Extract the [x, y] coordinate from the center of the cell holding the provided text.  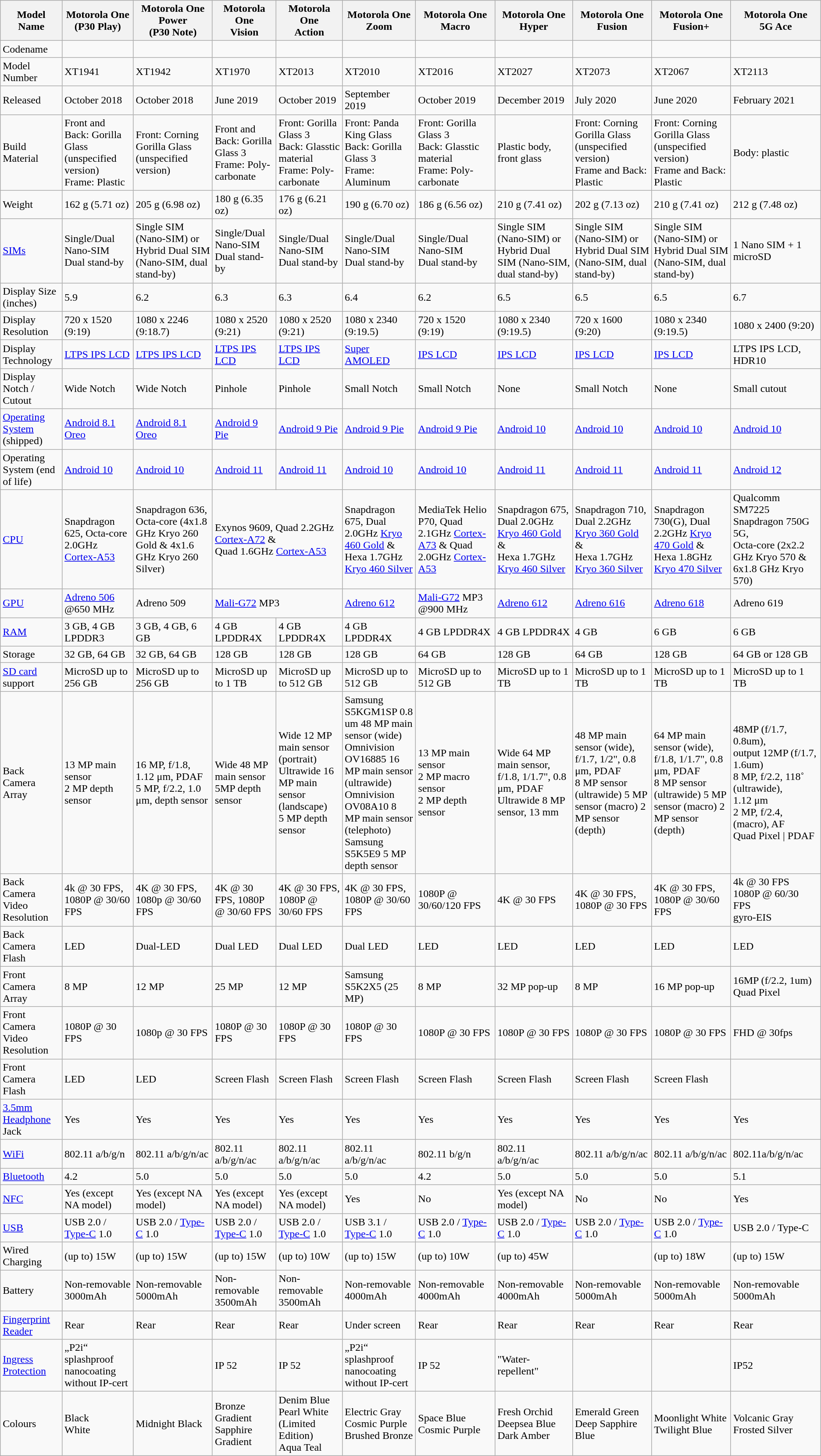
Motorola OneMacro [455, 21]
Samsung S5K2X5 (25 MP) [379, 986]
1080P @ 30/60/120 FPS [455, 900]
Super AMOLED [379, 354]
Emerald GreenDeep Sapphire Blue [612, 1424]
Body: plastic [775, 153]
(up to) 45W [534, 1257]
NFC [32, 1199]
FHD @ 30fps [775, 1033]
Operating System (end of life) [32, 469]
3 GB, 4 GB LPDDR3 [97, 632]
48 MP main sensor (wide), f/1.7, 1/2", 0.8 μm, PDAF8 MP sensor (ultrawide) 5 MP sensor (macro) 2 MP sensor (depth) [612, 783]
Weight [32, 204]
48MP (f/1.7, 0.8um),output 12MP (f/1.7, 1.6um)8 MP, f/2.2, 118˚ (ultrawide), 1.12 μm2 MP, f/2.4, (macro), AFQuad Pixel | PDAF [775, 783]
Battery [32, 1291]
64 MP main sensor (wide), f/1.8, 1/1.7", 0.8 μm, PDAF8 MP sensor (ultrawide) 5 MP sensor (macro) 2 MP sensor (depth) [691, 783]
Adreno 619 [775, 603]
Mali-G72 MP3 @900 MHz [455, 603]
December 2019 [534, 100]
XT2073 [612, 72]
1080 x 2400 (9:20) [775, 325]
Front Camera Video Resolution [32, 1033]
802.11a/b/g/n/ac [775, 1154]
June 2020 [691, 100]
WiFi [32, 1154]
Display Size (inches) [32, 297]
"Water-repellent" [534, 1365]
XT2013 [310, 72]
Adreno 509 [173, 603]
5.1 [775, 1176]
4k @ 30 FPS, 1080P @ 30/60 FPS [97, 900]
USB 2.0 / Type-C [775, 1228]
Fresh OrchidDeepsea BlueDark Amber [534, 1424]
IP52 [775, 1365]
Adreno 618 [691, 603]
XT1970 [244, 72]
Adreno 616 [612, 603]
Bronze GradientSapphire Gradient [244, 1424]
205 g (6.98 oz) [173, 204]
RAM [32, 632]
July 2020 [612, 100]
Denim BluePearl White (Limited Edition)Aqua Teal [310, 1424]
Motorola OneAction [310, 21]
February 2021 [775, 100]
Space BlueCosmic Purple [455, 1424]
Moonlight WhiteTwilight Blue [691, 1424]
Ingress Protection [32, 1365]
XT2010 [379, 72]
CPU [32, 539]
Front and Back: Gorilla Glass (unspecified version)Frame: Plastic [97, 153]
Mali-G72 MP3 [277, 603]
Fingerprint Reader [32, 1325]
180 g (6.35 oz) [244, 204]
Motorola OneFusion+ [691, 21]
176 g (6.21 oz) [310, 204]
XT2016 [455, 72]
Adreno 506 @650 MHz [97, 603]
6.7 [775, 297]
Bluetooth [32, 1176]
Motorola OneHyper [534, 21]
Front: Corning Gorilla Glass (unspecified version) [173, 153]
Small cutout [775, 388]
720 x 1600 (9:20) [612, 325]
Wide 12 MP main sensor (portrait)Ultrawide 16 MP main sensor (landscape)5 MP depth sensor [310, 783]
25 MP [244, 986]
Exynos 9609, Quad 2.2GHz Cortex-A72 &Quad 1.6GHz Cortex-A53 [277, 539]
Display Notch / Cutout [32, 388]
Display Technology [32, 354]
Under screen [379, 1325]
XT1942 [173, 72]
16 MP, f/1.8, 1.12 μm, PDAF5 MP, f/2.2, 1.0 μm, depth sensor [173, 783]
Snapdragon 730(G), Dual 2.2GHz Kryo 470 Gold &Hexa 1.8GHz Kryo 470 Silver [691, 539]
Front: Panda King GlassBack: Gorilla Glass 3Frame: Aluminum [379, 153]
(up to) 18W [691, 1257]
Codename [32, 49]
4K @ 30 FPS, 1080p @ 30/60 FPS [173, 900]
32 MP pop-up [534, 986]
4k @ 30 FPS1080P @ 60/30 FPSgyro-EIS [775, 900]
4K @ 30 FPS [534, 900]
LTPS IPS LCD, HDR10 [775, 354]
SIMs [32, 251]
212 g (7.48 oz) [775, 204]
Front Camera Array [32, 986]
1080 x 2246 (9:18.7) [173, 325]
Motorola One(P30 Play) [97, 21]
Midnight Black [173, 1424]
XT1941 [97, 72]
16MP (f/2.2, 1um)Quad Pixel [775, 986]
802.11 a/b/g/n [97, 1154]
Display Resolution [32, 325]
Motorola One5G Ace [775, 21]
16 MP pop-up [691, 986]
Electric GrayCosmic PurpleBrushed Bronze [379, 1424]
Wired Charging [32, 1257]
Non-removable 3000mAh [97, 1291]
Snapdragon 625, Octa-core 2.0GHz Cortex-A53 [97, 539]
USB 3.1 / Type-C 1.0 [379, 1228]
Released [32, 100]
Wide 64 MP main sensor, f/1.8, 1/1.7", 0.8 μm, PDAFUltrawide 8 MP sensor, 13 mm [534, 783]
3.5mm Headphone Jack [32, 1119]
13 MP main sensor2 MP macro sensor2 MP depth sensor [455, 783]
1 Nano SIM + 1 microSD [775, 251]
4 GB [612, 632]
Volcanic GrayFrosted Silver [775, 1424]
XT2067 [691, 72]
Motorola OneVision [244, 21]
Wide 48 MP main sensor5MP depth sensor [244, 783]
13 MP main sensor2 MP depth sensor [97, 783]
BlackWhite [97, 1424]
202 g (7.13 oz) [612, 204]
Back Camera Flash [32, 946]
186 g (6.56 oz) [455, 204]
SD card support [32, 677]
Front Camera Flash [32, 1079]
XT2027 [534, 72]
Front and Back: Gorilla Glass 3Frame: Poly-carbonate [244, 153]
GPU [32, 603]
Back Camera Video Resolution [32, 900]
Android 12 [775, 469]
Snapdragon 710, Dual 2.2GHz Kryo 360 Gold &Hexa 1.7GHz Kryo 360 Silver [612, 539]
September 2019 [379, 100]
6.4 [379, 297]
64 GB or 128 GB [775, 655]
Dual-LED [173, 946]
June 2019 [244, 100]
190 g (6.70 oz) [379, 204]
Qualcomm SM7225 Snapdragon 750G 5G,Octa-core (2x2.2 GHz Kryo 570 & 6x1.8 GHz Kryo 570) [775, 539]
Motorola One Power(P30 Note) [173, 21]
802.11 b/g/n [455, 1154]
Model Name [32, 21]
Plastic body, front glass [534, 153]
Back Camera Array [32, 783]
Operating System (shipped) [32, 429]
XT2113 [775, 72]
1080p @ 30 FPS [173, 1033]
MediaTek Helio P70, Quad 2.1GHz Cortex-A73 & Quad 2.0GHz Cortex-A53 [455, 539]
Model Number [32, 72]
Motorola OneZoom [379, 21]
USB [32, 1228]
Build Material [32, 153]
162 g (5.71 oz) [97, 204]
3 GB, 4 GB, 6 GB [173, 632]
Motorola OneFusion [612, 21]
Storage [32, 655]
Colours [32, 1424]
4K @ 30 FPS, 1080P @ 30 FPS [612, 900]
5.9 [97, 297]
Snapdragon 636,Octa-core (4x1.8 GHz Kryo 260 Gold & 4x1.6 GHz Kryo 260 Silver) [173, 539]
